For the text-containing cell, return its midpoint in (x, y) coordinate format. 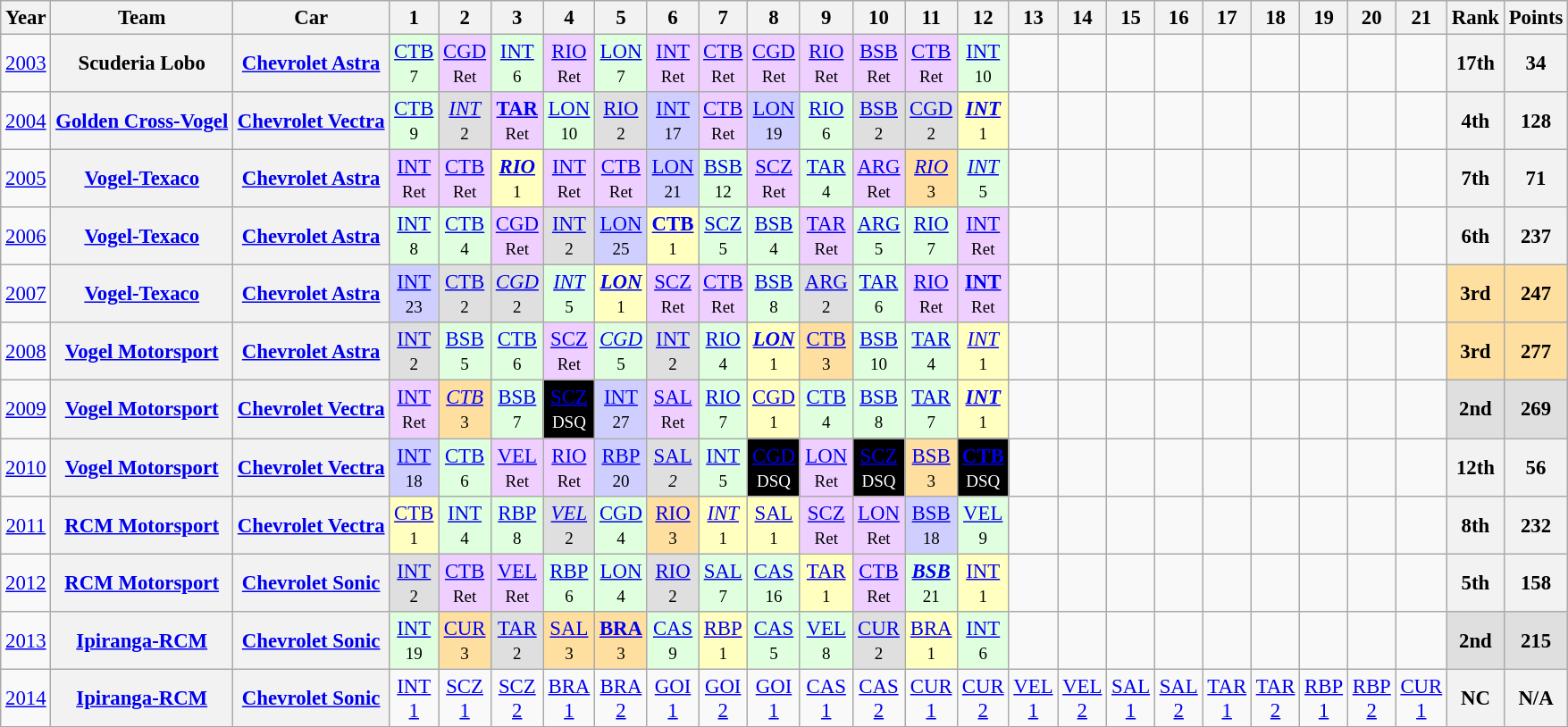
CUR3 (465, 639)
BSB7 (516, 409)
CAS16 (774, 582)
SCZ5 (724, 236)
247 (1535, 295)
2004 (26, 121)
BRA3 (622, 639)
CTB2 (465, 295)
5th (1476, 582)
Car (311, 18)
ARGRet (879, 179)
3 (516, 18)
CAS2 (879, 698)
BRA2 (622, 698)
2006 (26, 236)
10 (879, 18)
BSB10 (879, 352)
CGD1 (774, 409)
8th (1476, 525)
2011 (26, 525)
CGD5 (622, 352)
20 (1371, 18)
2010 (26, 468)
INT4 (465, 525)
17th (1476, 64)
LON4 (622, 582)
158 (1535, 582)
Scuderia Lobo (142, 64)
71 (1535, 179)
4th (1476, 121)
SAL7 (724, 582)
7 (724, 18)
LON7 (622, 64)
RBP6 (568, 582)
CTB7 (415, 64)
CAS5 (774, 639)
CTBDSQ (983, 468)
14 (1083, 18)
56 (1535, 468)
BSB12 (724, 179)
2009 (26, 409)
BSB2 (879, 121)
7th (1476, 179)
277 (1535, 352)
N/A (1535, 698)
BSB21 (931, 582)
BSB3 (931, 468)
VEL1 (1033, 698)
232 (1535, 525)
215 (1535, 639)
2 (465, 18)
4 (568, 18)
6th (1476, 236)
19 (1324, 18)
SALRet (672, 409)
VEL8 (826, 639)
2014 (26, 698)
INT10 (983, 64)
ARG5 (879, 236)
RBP2 (1371, 698)
RIO6 (826, 121)
2003 (26, 64)
RBP8 (516, 525)
9 (826, 18)
CAS1 (826, 698)
RIO1 (516, 179)
VEL9 (983, 525)
6 (672, 18)
13 (1033, 18)
2008 (26, 352)
15 (1131, 18)
8 (774, 18)
SCZ1 (465, 698)
NC (1476, 698)
RBP20 (622, 468)
LON25 (622, 236)
RIO4 (724, 352)
BSBRet (879, 64)
CTB9 (415, 121)
34 (1535, 64)
Golden Cross-Vogel (142, 121)
INT8 (415, 236)
237 (1535, 236)
CGD4 (622, 525)
BSB18 (931, 525)
18 (1275, 18)
Year (26, 18)
TAR6 (879, 295)
2007 (26, 295)
16 (1178, 18)
INT17 (672, 121)
12th (1476, 468)
21 (1421, 18)
CAS9 (672, 639)
SAL3 (568, 639)
Points (1535, 18)
2012 (26, 582)
TAR7 (931, 409)
128 (1535, 121)
LON10 (568, 121)
GOI2 (724, 698)
ARG2 (826, 295)
17 (1227, 18)
Rank (1476, 18)
LON21 (672, 179)
CGDDSQ (774, 468)
1 (415, 18)
Team (142, 18)
LON19 (774, 121)
BSB5 (465, 352)
INT18 (415, 468)
BSB4 (774, 236)
2005 (26, 179)
11 (931, 18)
5 (622, 18)
12 (983, 18)
SCZ2 (516, 698)
INT23 (415, 295)
269 (1535, 409)
INT19 (415, 639)
2013 (26, 639)
INT27 (622, 409)
